Capture the cell that displays the provided text and extract its (X, Y) central coordinate. 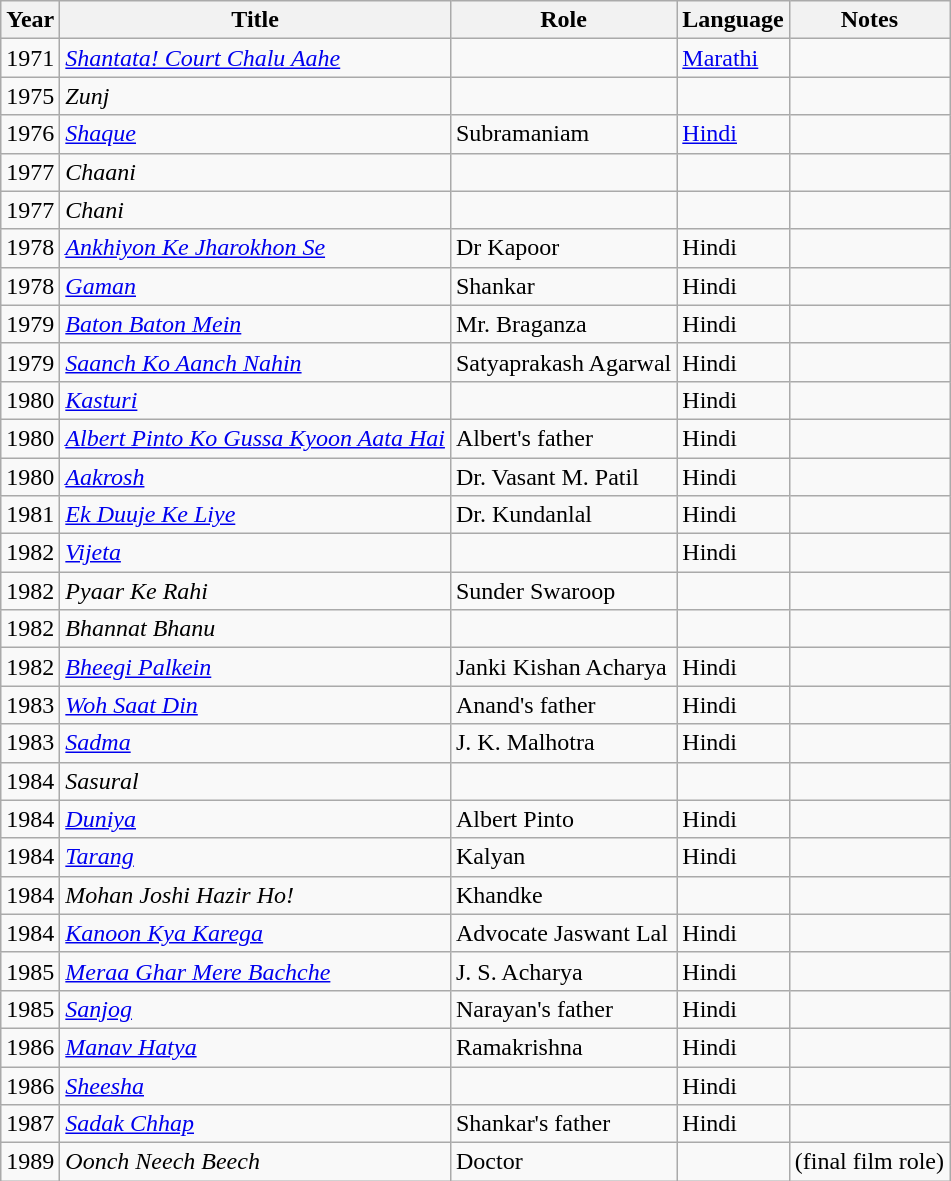
Ek Duuje Ke Liye (256, 515)
Ankhiyon Ke Jharokhon Se (256, 248)
Sunder Swaroop (563, 591)
Albert's father (563, 438)
Dr. Kundanlal (563, 515)
Notes (869, 20)
Bhannat Bhanu (256, 629)
J. S. Acharya (563, 971)
Dr Kapoor (563, 248)
Bheegi Palkein (256, 667)
Sadak Chhap (256, 1124)
Sanjog (256, 1009)
Tarang (256, 857)
Role (563, 20)
1976 (30, 134)
(final film role) (869, 1162)
Ramakrishna (563, 1047)
Woh Saat Din (256, 705)
1975 (30, 96)
1971 (30, 58)
1981 (30, 515)
Subramaniam (563, 134)
Sasural (256, 781)
Chaani (256, 172)
Year (30, 20)
1987 (30, 1124)
Language (733, 20)
Khandke (563, 895)
Shantata! Court Chalu Aahe (256, 58)
Gaman (256, 286)
Kasturi (256, 400)
Shaque (256, 134)
Albert Pinto Ko Gussa Kyoon Aata Hai (256, 438)
Shankar's father (563, 1124)
Albert Pinto (563, 819)
Title (256, 20)
Sheesha (256, 1085)
Janki Kishan Acharya (563, 667)
Pyaar Ke Rahi (256, 591)
Sadma (256, 743)
J. K. Malhotra (563, 743)
Baton Baton Mein (256, 324)
Oonch Neech Beech (256, 1162)
Dr. Vasant M. Patil (563, 477)
Saanch Ko Aanch Nahin (256, 362)
Mohan Joshi Hazir Ho! (256, 895)
Meraa Ghar Mere Bachche (256, 971)
1989 (30, 1162)
Kalyan (563, 857)
Zunj (256, 96)
Narayan's father (563, 1009)
Duniya (256, 819)
Manav Hatya (256, 1047)
Advocate Jaswant Lal (563, 933)
Aakrosh (256, 477)
Doctor (563, 1162)
Marathi (733, 58)
Kanoon Kya Karega (256, 933)
Mr. Braganza (563, 324)
Chani (256, 210)
Shankar (563, 286)
Vijeta (256, 553)
Anand's father (563, 705)
Satyaprakash Agarwal (563, 362)
